Identify which cell holds the provided text, then report its [X, Y] central coordinate. 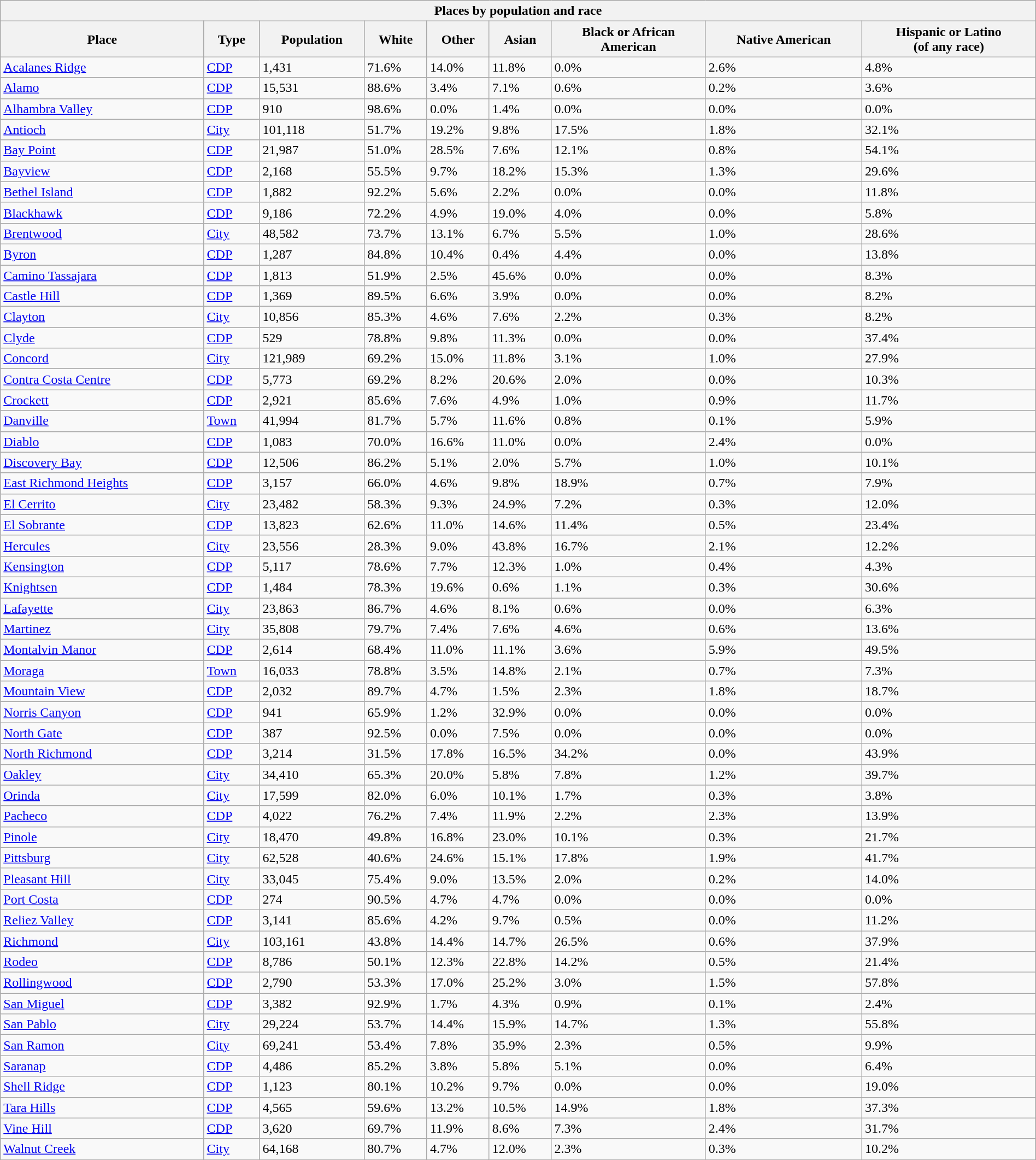
65.9% [396, 712]
Brentwood [102, 233]
Richmond [102, 941]
85.2% [396, 1066]
3.5% [458, 671]
75.4% [396, 878]
17.5% [628, 130]
Tara Hills [102, 1108]
69,241 [312, 1045]
Alamo [102, 88]
1,287 [312, 254]
29.6% [949, 171]
20.0% [458, 775]
40.6% [396, 858]
21,987 [312, 150]
Saranap [102, 1066]
20.6% [520, 379]
529 [312, 338]
84.8% [396, 254]
81.7% [396, 421]
13.9% [949, 816]
1,369 [312, 296]
72.2% [396, 213]
2.5% [458, 275]
Montalvin Manor [102, 650]
1.4% [520, 109]
34.2% [628, 754]
86.7% [396, 608]
24.6% [458, 858]
86.2% [396, 462]
Clyde [102, 338]
2.6% [784, 67]
1,484 [312, 587]
70.0% [396, 442]
9.3% [458, 504]
11.6% [520, 421]
3.1% [628, 359]
Asian [520, 39]
53.3% [396, 983]
21.4% [949, 962]
15.3% [628, 171]
13.1% [458, 233]
41.7% [949, 858]
3,157 [312, 483]
37.9% [949, 941]
29,224 [312, 1024]
4.2% [458, 920]
2,614 [312, 650]
18.7% [949, 692]
274 [312, 899]
Rollingwood [102, 983]
Hispanic or Latino(of any race) [949, 39]
15.0% [458, 359]
32.1% [949, 130]
13.8% [949, 254]
78.3% [396, 587]
18.9% [628, 483]
17.0% [458, 983]
7.5% [520, 733]
5.6% [458, 192]
66.0% [396, 483]
Norris Canyon [102, 712]
6.7% [520, 233]
Mountain View [102, 692]
Moraga [102, 671]
Black or AfricanAmerican [628, 39]
10.5% [520, 1108]
53.4% [396, 1045]
8.6% [520, 1128]
15,531 [312, 88]
13.6% [949, 629]
32.9% [520, 712]
2,921 [312, 400]
48,582 [312, 233]
Alhambra Valley [102, 109]
78.6% [396, 566]
28.6% [949, 233]
Shell Ridge [102, 1087]
1,123 [312, 1087]
55.8% [949, 1024]
2,168 [312, 171]
71.6% [396, 67]
Reliez Valley [102, 920]
16.5% [520, 754]
43.9% [949, 754]
Castle Hill [102, 296]
7.7% [458, 566]
14.8% [520, 671]
6.0% [458, 795]
39.7% [949, 775]
34,410 [312, 775]
Kensington [102, 566]
4.8% [949, 67]
San Ramon [102, 1045]
1,083 [312, 442]
101,118 [312, 130]
El Cerrito [102, 504]
5,773 [312, 379]
Native American [784, 39]
Pacheco [102, 816]
68.4% [396, 650]
14.2% [628, 962]
8,786 [312, 962]
Port Costa [102, 899]
85.3% [396, 317]
37.3% [949, 1108]
Pleasant Hill [102, 878]
9,186 [312, 213]
92.9% [396, 1004]
Pittsburg [102, 858]
55.5% [396, 171]
58.3% [396, 504]
90.5% [396, 899]
65.3% [396, 775]
8.1% [520, 608]
El Sobrante [102, 525]
7.1% [520, 88]
14.6% [520, 525]
64,168 [312, 1149]
Walnut Creek [102, 1149]
3,141 [312, 920]
88.6% [396, 88]
19.2% [458, 130]
9.9% [949, 1045]
5.5% [628, 233]
7.2% [628, 504]
Population [312, 39]
East Richmond Heights [102, 483]
5,117 [312, 566]
23.0% [520, 837]
Vine Hill [102, 1128]
Byron [102, 254]
98.6% [396, 109]
Blackhawk [102, 213]
Acalanes Ridge [102, 67]
28.3% [396, 546]
49.5% [949, 650]
10,856 [312, 317]
1.1% [628, 587]
49.8% [396, 837]
Places by population and race [518, 11]
11.7% [949, 400]
3,620 [312, 1128]
89.5% [396, 296]
15.9% [520, 1024]
Pinole [102, 837]
51.9% [396, 275]
1,813 [312, 275]
51.0% [396, 150]
57.8% [949, 983]
15.1% [520, 858]
3.0% [628, 983]
31.7% [949, 1128]
8.3% [949, 275]
19.6% [458, 587]
Orinda [102, 795]
910 [312, 109]
21.7% [949, 837]
23,482 [312, 504]
Bay Point [102, 150]
69.7% [396, 1128]
59.6% [396, 1108]
2,790 [312, 983]
45.6% [520, 275]
26.5% [628, 941]
Knightsen [102, 587]
4,565 [312, 1108]
23,863 [312, 608]
Bayview [102, 171]
11.1% [520, 650]
San Miguel [102, 1004]
27.9% [949, 359]
Concord [102, 359]
12.1% [628, 150]
92.2% [396, 192]
1.9% [784, 858]
121,989 [312, 359]
Antioch [102, 130]
Martinez [102, 629]
San Pablo [102, 1024]
Hercules [102, 546]
37.4% [949, 338]
Lafayette [102, 608]
80.7% [396, 1149]
23,556 [312, 546]
28.5% [458, 150]
24.9% [520, 504]
54.1% [949, 150]
80.1% [396, 1087]
6.4% [949, 1066]
Diablo [102, 442]
1,882 [312, 192]
10.3% [949, 379]
Oakley [102, 775]
6.6% [458, 296]
1,431 [312, 67]
4,486 [312, 1066]
11.3% [520, 338]
3.9% [520, 296]
11.2% [949, 920]
82.0% [396, 795]
Rodeo [102, 962]
North Richmond [102, 754]
16,033 [312, 671]
White [396, 39]
92.5% [396, 733]
51.7% [396, 130]
North Gate [102, 733]
22.8% [520, 962]
12,506 [312, 462]
Camino Tassajara [102, 275]
79.7% [396, 629]
Discovery Bay [102, 462]
941 [312, 712]
25.2% [520, 983]
30.6% [949, 587]
103,161 [312, 941]
7.9% [949, 483]
13.2% [458, 1108]
14.9% [628, 1108]
73.7% [396, 233]
11.4% [628, 525]
3.4% [458, 88]
16.6% [458, 442]
18.2% [520, 171]
3,382 [312, 1004]
387 [312, 733]
23.4% [949, 525]
18,470 [312, 837]
2,032 [312, 692]
41,994 [312, 421]
76.2% [396, 816]
6.3% [949, 608]
31.5% [396, 754]
53.7% [396, 1024]
4.4% [628, 254]
Place [102, 39]
12.2% [949, 546]
Contra Costa Centre [102, 379]
Clayton [102, 317]
Crockett [102, 400]
3,214 [312, 754]
17,599 [312, 795]
62.6% [396, 525]
Danville [102, 421]
35.9% [520, 1045]
Type [232, 39]
62,528 [312, 858]
89.7% [396, 692]
Bethel Island [102, 192]
35,808 [312, 629]
Other [458, 39]
4,022 [312, 816]
50.1% [396, 962]
33,045 [312, 878]
13,823 [312, 525]
10.4% [458, 254]
13.5% [520, 878]
16.7% [628, 546]
16.8% [458, 837]
4.0% [628, 213]
